Return (X, Y) of the center of cell containing provided text 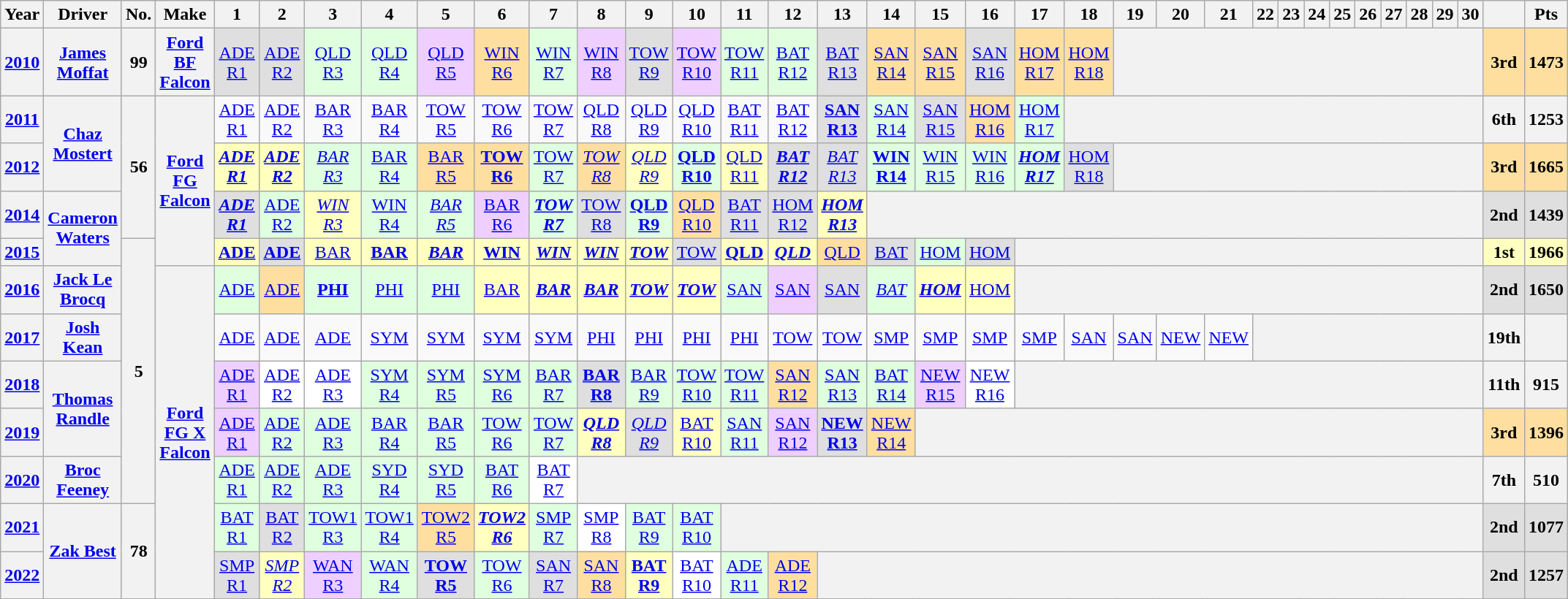
QLD R3 (333, 62)
14 (891, 15)
NEWR13 (842, 432)
2014 (22, 215)
ADER12 (792, 574)
1257 (1547, 574)
SYDR5 (446, 479)
23 (1291, 15)
2016 (22, 289)
11th (1504, 384)
BATR6 (502, 479)
9 (649, 15)
Chaz Mostert (83, 143)
Year (22, 15)
SYDR4 (389, 479)
11 (744, 15)
ADER1 (237, 479)
WIN R4 (389, 215)
Zak Best (83, 551)
BARR5 (446, 432)
Ford BF Falcon (185, 62)
12 (792, 15)
2011 (22, 120)
BATR1 (237, 527)
Jack Le Brocq (83, 289)
6 (502, 15)
SMPR2 (282, 574)
Broc Feeney (83, 479)
6th (1504, 120)
NEW R15 (940, 384)
Josh Kean (83, 337)
1473 (1547, 62)
Cameron Waters (83, 228)
WIN R7 (553, 62)
James Moffat (83, 62)
SANR11 (744, 432)
26 (1368, 15)
7th (1504, 479)
SANR7 (553, 574)
2 (282, 15)
19 (1135, 15)
2022 (22, 574)
28 (1420, 15)
21 (1229, 15)
TOW R5 (446, 120)
WIN R15 (940, 167)
1077 (1547, 527)
BATR7 (553, 479)
3 (333, 15)
SMPR8 (601, 527)
BATR2 (282, 527)
ADER3 (333, 479)
BARR4 (389, 432)
Thomas Randle (83, 408)
SANR8 (601, 574)
8 (601, 15)
2018 (22, 384)
TOWR5 (446, 574)
Driver (83, 15)
SAN R12 (792, 384)
TOW2R6 (502, 527)
7 (553, 15)
4 (389, 15)
HOM R12 (792, 215)
SANR12 (792, 432)
1 (237, 15)
SMPR7 (553, 527)
2019 (22, 432)
915 (1547, 384)
Pts (1547, 15)
WIN R16 (990, 167)
ADER11 (744, 574)
2020 (22, 479)
TOW R9 (649, 62)
2017 (22, 337)
18 (1089, 15)
SYM R5 (446, 384)
25 (1342, 15)
WIN R8 (601, 62)
WIN R14 (891, 167)
17 (1039, 15)
SYM R4 (389, 384)
1650 (1547, 289)
78 (138, 551)
BAR R9 (649, 384)
NEW R16 (990, 384)
510 (1547, 479)
2010 (22, 62)
TOW2R5 (446, 527)
WANR3 (333, 574)
2012 (22, 167)
BAR R8 (601, 384)
TOW1R4 (389, 527)
SAN R16 (990, 62)
99 (138, 62)
WIN R3 (333, 215)
No. (138, 15)
1st (1504, 252)
19th (1504, 337)
56 (138, 167)
Make (185, 15)
15 (940, 15)
13 (842, 15)
1253 (1547, 120)
SMPR1 (237, 574)
ADER2 (282, 479)
QLD R4 (389, 62)
27 (1393, 15)
16 (990, 15)
TOWR7 (553, 432)
WANR4 (389, 574)
WIN R6 (502, 62)
QLD R11 (744, 167)
10 (696, 15)
1439 (1547, 215)
24 (1317, 15)
HOM R13 (842, 215)
Ford FG X Falcon (185, 432)
22 (1266, 15)
1966 (1547, 252)
HOM R16 (990, 120)
30 (1471, 15)
29 (1444, 15)
SYM R6 (502, 384)
QLD R5 (446, 62)
2021 (22, 527)
BAT R14 (891, 384)
2015 (22, 252)
Ford FG Falcon (185, 181)
BAR R7 (553, 384)
1396 (1547, 432)
20 (1181, 15)
BAR R6 (502, 215)
1665 (1547, 167)
TOW1R3 (333, 527)
NEWR14 (891, 432)
